From the cell containing the given text, extract its center point as (x, y) coordinate. 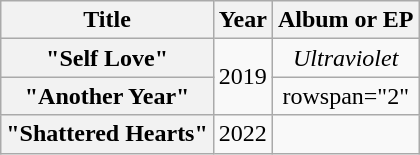
"Self Love" (108, 58)
"Another Year" (108, 96)
rowspan="2" (346, 96)
Album or EP (346, 20)
Year (242, 20)
2022 (242, 134)
2019 (242, 77)
Ultraviolet (346, 58)
Title (108, 20)
"Shattered Hearts" (108, 134)
